Detect which cell encompasses the target text, then output its (x, y) center coordinate. 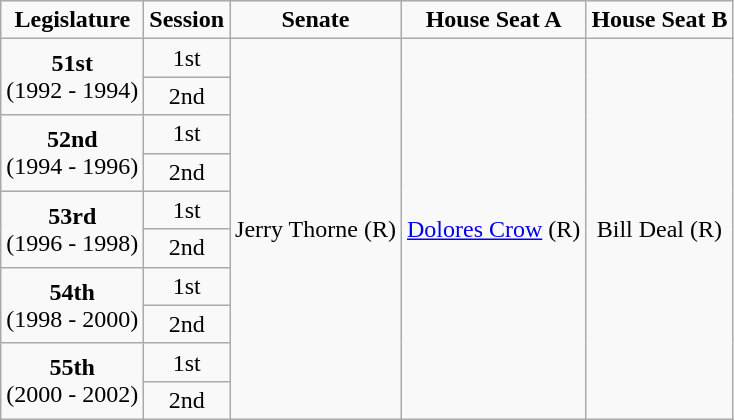
53rd (1996 - 1998) (72, 229)
Jerry Thorne (R) (316, 230)
Bill Deal (R) (660, 230)
51st (1992 - 1994) (72, 77)
54th (1998 - 2000) (72, 305)
Dolores Crow (R) (493, 230)
House Seat A (493, 20)
Legislature (72, 20)
House Seat B (660, 20)
55th (2000 - 2002) (72, 381)
Session (187, 20)
Senate (316, 20)
52nd (1994 - 1996) (72, 153)
